Extract the [X, Y] coordinate from the center of the cell holding the provided text.  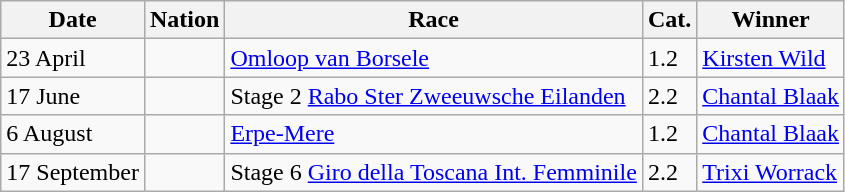
Trixi Worrack [771, 172]
Cat. [669, 20]
Omloop van Borsele [434, 58]
Winner [771, 20]
Date [73, 20]
Stage 6 Giro della Toscana Int. Femminile [434, 172]
17 June [73, 96]
23 April [73, 58]
6 August [73, 134]
Race [434, 20]
Kirsten Wild [771, 58]
Nation [184, 20]
Stage 2 Rabo Ster Zweeuwsche Eilanden [434, 96]
Erpe-Mere [434, 134]
17 September [73, 172]
